Find where the given text appears and provide that cell's center as [X, Y] coordinate. 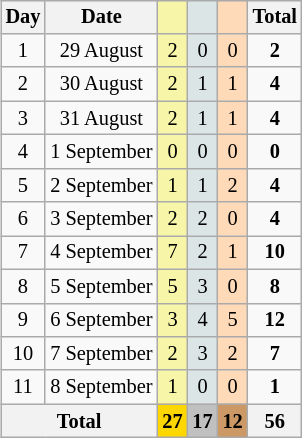
11 [24, 387]
7 September [101, 354]
56 [275, 421]
30 August [101, 84]
Date [101, 17]
29 August [101, 51]
27 [172, 421]
17 [203, 421]
2 September [101, 185]
5 September [101, 286]
1 September [101, 152]
9 [24, 320]
6 [24, 219]
6 September [101, 320]
3 September [101, 219]
8 September [101, 387]
Day [24, 17]
31 August [101, 118]
4 September [101, 253]
